Search for the cell housing the specified text and yield its [x, y] center coordinate. 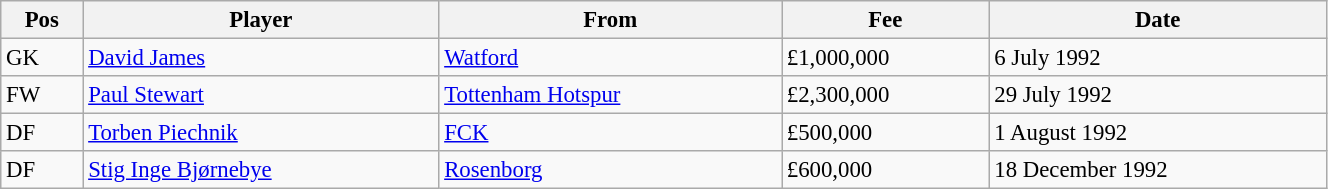
Player [261, 20]
18 December 1992 [1158, 170]
FW [42, 95]
1 August 1992 [1158, 133]
GK [42, 58]
Stig Inge Bjørnebye [261, 170]
6 July 1992 [1158, 58]
£500,000 [886, 133]
Paul Stewart [261, 95]
From [610, 20]
FCK [610, 133]
£600,000 [886, 170]
Rosenborg [610, 170]
29 July 1992 [1158, 95]
Date [1158, 20]
Watford [610, 58]
Pos [42, 20]
Tottenham Hotspur [610, 95]
David James [261, 58]
Fee [886, 20]
£1,000,000 [886, 58]
£2,300,000 [886, 95]
Torben Piechnik [261, 133]
